Provide the [x, y] coordinate of the cell's center where the given text is located.  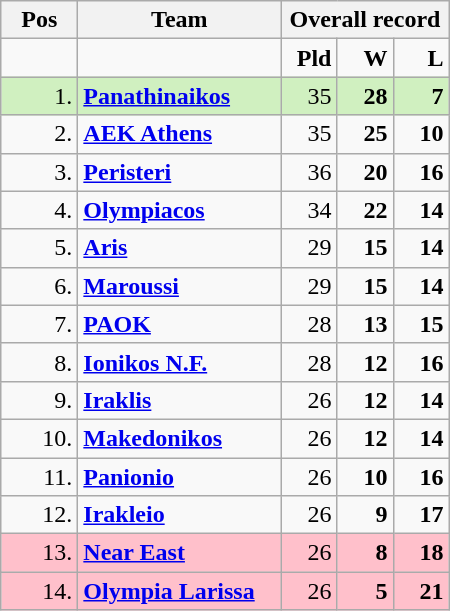
7 [421, 96]
Makedonikos [180, 438]
Olympiacos [180, 210]
5. [40, 248]
Irakleio [180, 515]
Near East [180, 553]
Iraklis [180, 400]
34 [309, 210]
25 [365, 134]
Team [180, 20]
8 [365, 553]
W [365, 58]
13. [40, 553]
PAOK [180, 324]
Peristeri [180, 172]
11. [40, 477]
Maroussi [180, 286]
9. [40, 400]
3. [40, 172]
13 [365, 324]
17 [421, 515]
Pos [40, 20]
Panathinaikos [180, 96]
22 [365, 210]
7. [40, 324]
L [421, 58]
36 [309, 172]
1. [40, 96]
AEK Athens [180, 134]
2. [40, 134]
Ionikos N.F. [180, 362]
Olympia Larissa [180, 591]
Pld [309, 58]
6. [40, 286]
10. [40, 438]
Panionio [180, 477]
Overall record [365, 20]
5 [365, 591]
14. [40, 591]
8. [40, 362]
12. [40, 515]
9 [365, 515]
21 [421, 591]
Aris [180, 248]
18 [421, 553]
4. [40, 210]
20 [365, 172]
